Provide the [x, y] coordinate of the cell's center where the given text is located.  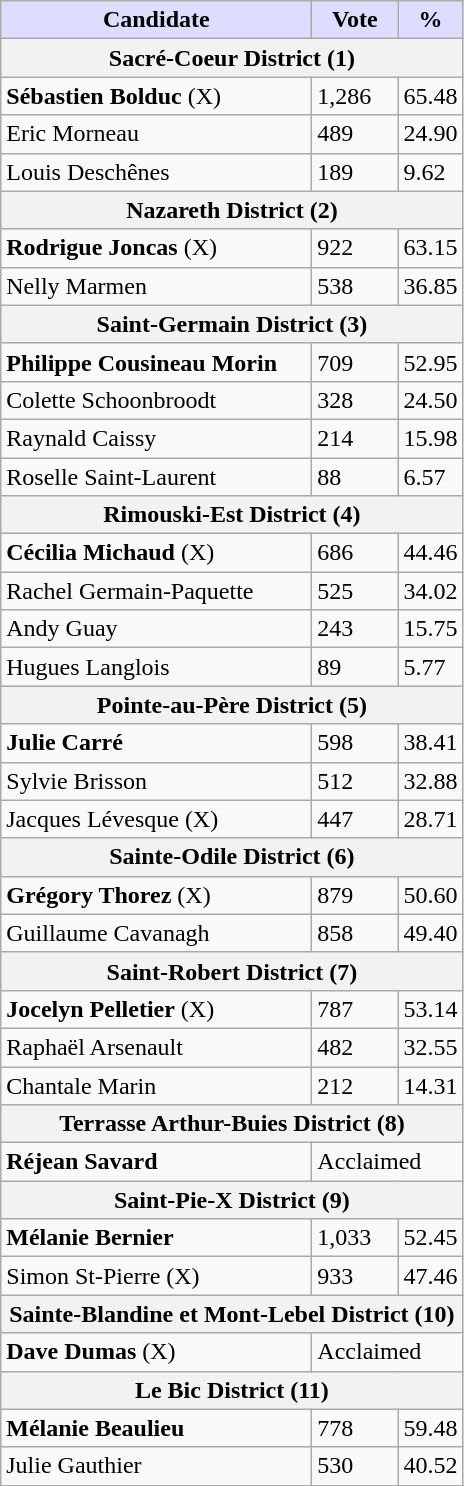
89 [355, 667]
686 [355, 553]
709 [355, 362]
Andy Guay [156, 629]
Rachel Germain-Paquette [156, 591]
Philippe Cousineau Morin [156, 362]
50.60 [430, 895]
787 [355, 1009]
Simon St-Pierre (X) [156, 1276]
40.52 [430, 1466]
482 [355, 1047]
Sylvie Brisson [156, 781]
Réjean Savard [156, 1162]
24.50 [430, 400]
Guillaume Cavanagh [156, 933]
530 [355, 1466]
Mélanie Bernier [156, 1238]
52.95 [430, 362]
Saint-Germain District (3) [232, 324]
Chantale Marin [156, 1085]
512 [355, 781]
879 [355, 895]
15.98 [430, 438]
Candidate [156, 20]
Jacques Lévesque (X) [156, 819]
32.88 [430, 781]
Julie Gauthier [156, 1466]
24.90 [430, 134]
38.41 [430, 743]
Vote [355, 20]
Sainte-Odile District (6) [232, 857]
9.62 [430, 172]
Sébastien Bolduc (X) [156, 96]
15.75 [430, 629]
63.15 [430, 248]
Terrasse Arthur-Buies District (8) [232, 1124]
Le Bic District (11) [232, 1390]
88 [355, 477]
Roselle Saint-Laurent [156, 477]
598 [355, 743]
Raynald Caissy [156, 438]
778 [355, 1428]
212 [355, 1085]
Saint-Robert District (7) [232, 971]
36.85 [430, 286]
1,033 [355, 1238]
Rimouski-Est District (4) [232, 515]
5.77 [430, 667]
Julie Carré [156, 743]
Mélanie Beaulieu [156, 1428]
Grégory Thorez (X) [156, 895]
28.71 [430, 819]
1,286 [355, 96]
65.48 [430, 96]
Sainte-Blandine et Mont-Lebel District (10) [232, 1314]
Pointe-au-Père District (5) [232, 705]
Jocelyn Pelletier (X) [156, 1009]
489 [355, 134]
14.31 [430, 1085]
189 [355, 172]
32.55 [430, 1047]
922 [355, 248]
Colette Schoonbroodt [156, 400]
447 [355, 819]
Rodrigue Joncas (X) [156, 248]
Eric Morneau [156, 134]
243 [355, 629]
Nazareth District (2) [232, 210]
538 [355, 286]
59.48 [430, 1428]
53.14 [430, 1009]
Saint-Pie-X District (9) [232, 1200]
Dave Dumas (X) [156, 1352]
47.46 [430, 1276]
Louis Deschênes [156, 172]
525 [355, 591]
52.45 [430, 1238]
34.02 [430, 591]
858 [355, 933]
44.46 [430, 553]
Hugues Langlois [156, 667]
49.40 [430, 933]
328 [355, 400]
933 [355, 1276]
Sacré-Coeur District (1) [232, 58]
Nelly Marmen [156, 286]
% [430, 20]
Raphaël Arsenault [156, 1047]
Cécilia Michaud (X) [156, 553]
6.57 [430, 477]
214 [355, 438]
